Return the [X, Y] coordinate for the center point of the cell that contains the specified text.  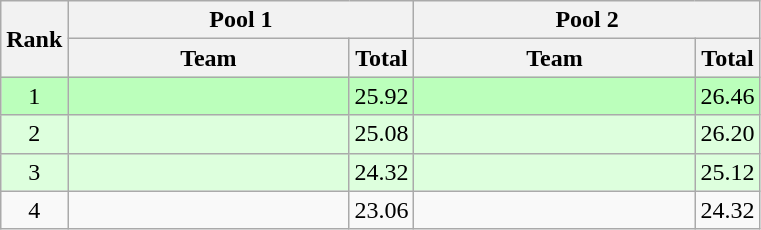
Pool 2 [587, 20]
4 [34, 210]
3 [34, 172]
2 [34, 134]
25.92 [382, 96]
Rank [34, 39]
26.20 [728, 134]
1 [34, 96]
25.08 [382, 134]
26.46 [728, 96]
25.12 [728, 172]
Pool 1 [241, 20]
23.06 [382, 210]
